Find where the given text appears and provide that cell's center as (X, Y) coordinate. 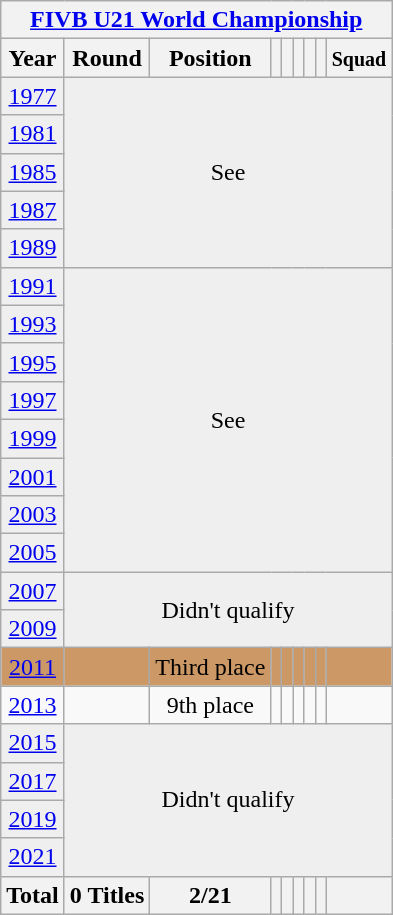
1977 (33, 96)
2013 (33, 705)
FIVB U21 World Championship (196, 20)
Year (33, 58)
2015 (33, 743)
1999 (33, 438)
2001 (33, 477)
2007 (33, 591)
Third place (210, 667)
1997 (33, 400)
1985 (33, 172)
2005 (33, 553)
Position (210, 58)
1987 (33, 210)
1995 (33, 362)
1991 (33, 286)
1993 (33, 324)
0 Titles (107, 895)
9th place (210, 705)
Squad (359, 58)
2/21 (210, 895)
2011 (33, 667)
2009 (33, 629)
Total (33, 895)
2017 (33, 781)
2019 (33, 819)
1989 (33, 248)
2021 (33, 857)
Round (107, 58)
1981 (33, 134)
2003 (33, 515)
